Locate the cell with the specified text and output its [X, Y] center coordinate. 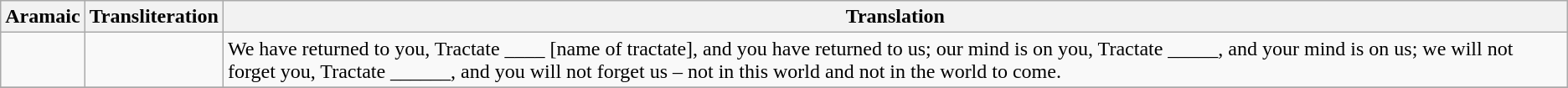
Transliteration [154, 17]
Aramaic [43, 17]
Translation [895, 17]
